Detect which cell encompasses the target text, then output its [x, y] center coordinate. 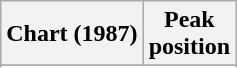
Chart (1987) [72, 34]
Peakposition [189, 34]
